Output the [X, Y] coordinate of the center of the cell containing the given text.  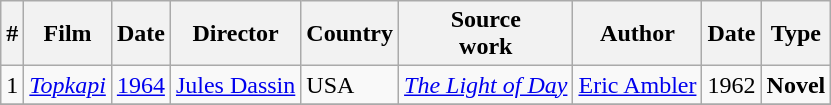
Novel [796, 85]
USA [350, 85]
1962 [732, 85]
Author [638, 34]
Jules Dassin [235, 85]
# [12, 34]
Director [235, 34]
Country [350, 34]
Type [796, 34]
The Light of Day [486, 85]
Topkapi [68, 85]
1964 [140, 85]
Film [68, 34]
1 [12, 85]
Eric Ambler [638, 85]
Sourcework [486, 34]
